From the cell containing the given text, extract its center point as [X, Y] coordinate. 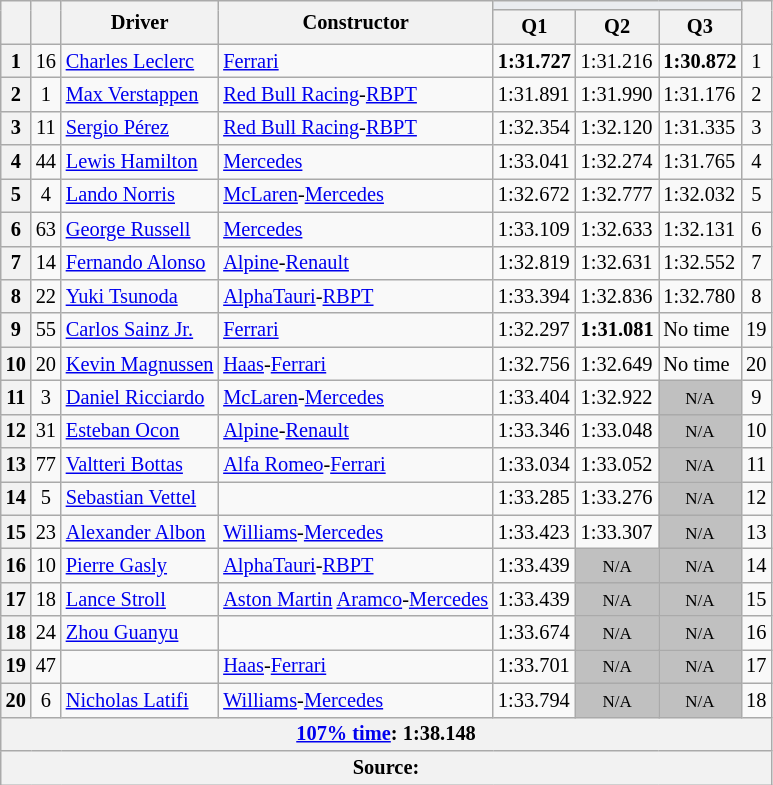
Q3 [700, 27]
Driver [140, 22]
Aston Martin Aramco-Mercedes [356, 599]
1:32.274 [618, 162]
1:33.346 [534, 431]
1:33.109 [534, 229]
107% time: 1:38.148 [386, 734]
1:32.756 [534, 364]
Q1 [534, 27]
1:31.765 [700, 162]
1:30.872 [700, 61]
1:33.285 [534, 498]
22 [46, 296]
1:32.631 [618, 263]
77 [46, 465]
1:32.131 [700, 229]
1:33.307 [618, 532]
Alfa Romeo-Ferrari [356, 465]
Pierre Gasly [140, 565]
1:32.552 [700, 263]
1:32.819 [534, 263]
1:32.922 [618, 397]
George Russell [140, 229]
1:31.335 [700, 128]
1:33.394 [534, 296]
Esteban Ocon [140, 431]
44 [46, 162]
24 [46, 633]
1:33.052 [618, 465]
Carlos Sainz Jr. [140, 330]
Lewis Hamilton [140, 162]
1:33.423 [534, 532]
Charles Leclerc [140, 61]
1:32.780 [700, 296]
1:32.120 [618, 128]
1:32.672 [534, 195]
55 [46, 330]
Fernando Alonso [140, 263]
1:33.404 [534, 397]
Alexander Albon [140, 532]
23 [46, 532]
Lance Stroll [140, 599]
1:32.297 [534, 330]
1:33.794 [534, 700]
Daniel Ricciardo [140, 397]
Nicholas Latifi [140, 700]
Valtteri Bottas [140, 465]
1:32.032 [700, 195]
63 [46, 229]
Lando Norris [140, 195]
1:33.674 [534, 633]
1:32.649 [618, 364]
Zhou Guanyu [140, 633]
1:32.633 [618, 229]
Yuki Tsunoda [140, 296]
Source: [386, 767]
Constructor [356, 22]
1:31.176 [700, 94]
1:33.048 [618, 431]
31 [46, 431]
1:31.727 [534, 61]
1:31.990 [618, 94]
1:33.041 [534, 162]
1:32.836 [618, 296]
1:32.354 [534, 128]
1:31.081 [618, 330]
1:33.701 [534, 666]
Sebastian Vettel [140, 498]
Sergio Pérez [140, 128]
1:32.777 [618, 195]
Max Verstappen [140, 94]
1:33.276 [618, 498]
Q2 [618, 27]
1:31.216 [618, 61]
1:33.034 [534, 465]
47 [46, 666]
1:31.891 [534, 94]
Kevin Magnussen [140, 364]
